Return [X, Y] of the center of cell containing provided text 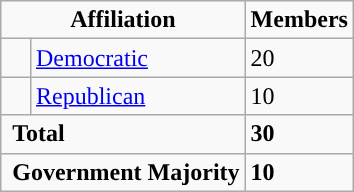
Government Majority [123, 172]
Democratic [138, 58]
Members [299, 20]
Total [123, 134]
20 [299, 58]
30 [299, 134]
Republican [138, 96]
Affiliation [123, 20]
